Determine the (X, Y) coordinate at the center of the cell enclosing the given text.  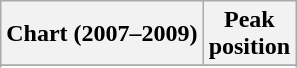
Chart (2007–2009) (102, 34)
Peakposition (249, 34)
